Pinpoint the cell where the given text exists, returning its [X, Y] midpoint coordinate. 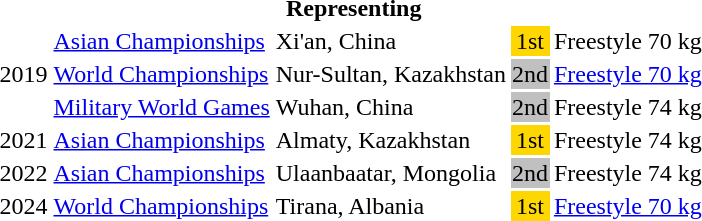
Nur-Sultan, Kazakhstan [390, 74]
Almaty, Kazakhstan [390, 140]
Tirana, Albania [390, 206]
Military World Games [162, 107]
Xi'an, China [390, 41]
Wuhan, China [390, 107]
Ulaanbaatar, Mongolia [390, 173]
